Identify which cell holds the provided text, then report its (X, Y) central coordinate. 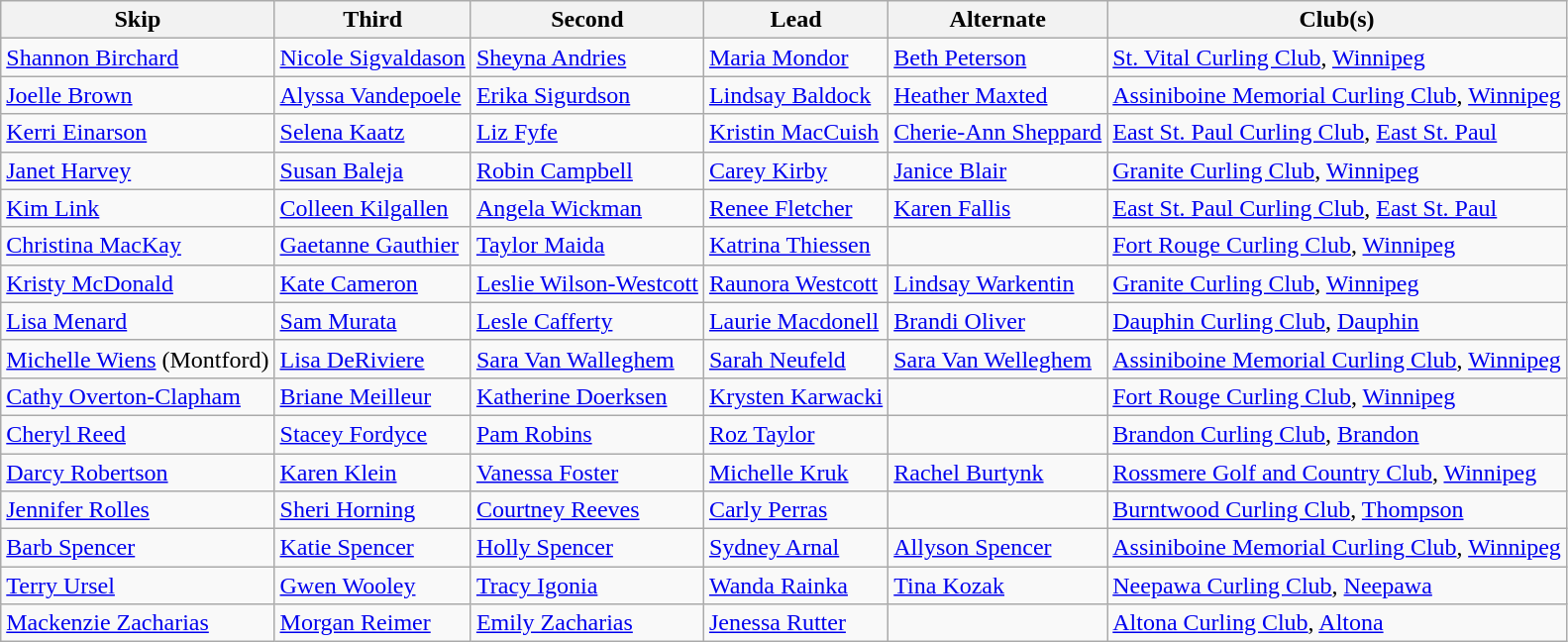
Altona Curling Club, Altona (1337, 623)
Club(s) (1337, 20)
Jenessa Rutter (795, 623)
Lindsay Baldock (795, 95)
Michelle Kruk (795, 473)
Colleen Kilgallen (372, 208)
Christina MacKay (138, 246)
Karen Klein (372, 473)
Kate Cameron (372, 283)
Mackenzie Zacharias (138, 623)
Third (372, 20)
Stacey Fordyce (372, 434)
Tracy Igonia (586, 586)
Pam Robins (586, 434)
Angela Wickman (586, 208)
Beth Peterson (998, 57)
Susan Baleja (372, 170)
Sam Murata (372, 321)
Second (586, 20)
Lesle Cafferty (586, 321)
Janice Blair (998, 170)
Gwen Wooley (372, 586)
Dauphin Curling Club, Dauphin (1337, 321)
Heather Maxted (998, 95)
Kerri Einarson (138, 133)
Erika Sigurdson (586, 95)
Renee Fletcher (795, 208)
Skip (138, 20)
Cathy Overton-Clapham (138, 396)
Gaetanne Gauthier (372, 246)
Brandon Curling Club, Brandon (1337, 434)
Morgan Reimer (372, 623)
Briane Meilleur (372, 396)
Darcy Robertson (138, 473)
Courtney Reeves (586, 510)
Alyssa Vandepoele (372, 95)
Sheri Horning (372, 510)
Sara Van Walleghem (586, 359)
Lisa DeRiviere (372, 359)
Robin Campbell (586, 170)
Allyson Spencer (998, 548)
Laurie Macdonell (795, 321)
Tina Kozak (998, 586)
Barb Spencer (138, 548)
Alternate (998, 20)
Liz Fyfe (586, 133)
Joelle Brown (138, 95)
Terry Ursel (138, 586)
Emily Zacharias (586, 623)
Wanda Rainka (795, 586)
Katie Spencer (372, 548)
Michelle Wiens (Montford) (138, 359)
Maria Mondor (795, 57)
Brandi Oliver (998, 321)
Jennifer Rolles (138, 510)
Vanessa Foster (586, 473)
Rossmere Golf and Country Club, Winnipeg (1337, 473)
St. Vital Curling Club, Winnipeg (1337, 57)
Sydney Arnal (795, 548)
Katrina Thiessen (795, 246)
Karen Fallis (998, 208)
Nicole Sigvaldason (372, 57)
Lead (795, 20)
Cheryl Reed (138, 434)
Roz Taylor (795, 434)
Cherie-Ann Sheppard (998, 133)
Shannon Birchard (138, 57)
Kristy McDonald (138, 283)
Kim Link (138, 208)
Janet Harvey (138, 170)
Carey Kirby (795, 170)
Raunora Westcott (795, 283)
Burntwood Curling Club, Thompson (1337, 510)
Neepawa Curling Club, Neepawa (1337, 586)
Sheyna Andries (586, 57)
Holly Spencer (586, 548)
Rachel Burtynk (998, 473)
Krysten Karwacki (795, 396)
Lindsay Warkentin (998, 283)
Sarah Neufeld (795, 359)
Lisa Menard (138, 321)
Selena Kaatz (372, 133)
Carly Perras (795, 510)
Katherine Doerksen (586, 396)
Sara Van Welleghem (998, 359)
Taylor Maida (586, 246)
Leslie Wilson-Westcott (586, 283)
Kristin MacCuish (795, 133)
